Identify which cell holds the provided text, then report its [x, y] central coordinate. 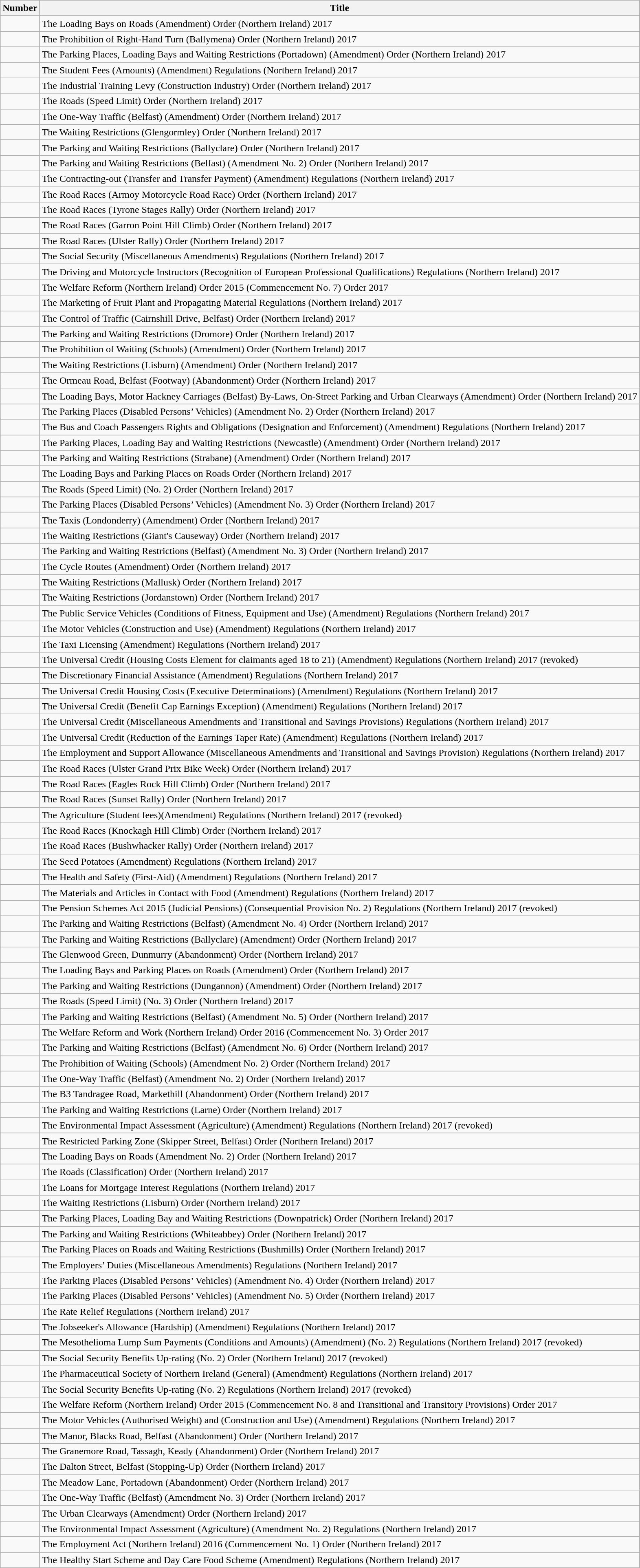
The Parking Places (Disabled Persons’ Vehicles) (Amendment No. 2) Order (Northern Ireland) 2017 [340, 411]
The Pharmaceutical Society of Northern Ireland (General) (Amendment) Regulations (Northern Ireland) 2017 [340, 1374]
The Granemore Road, Tassagh, Keady (Abandonment) Order (Northern Ireland) 2017 [340, 1451]
The Social Security Benefits Up-rating (No. 2) Regulations (Northern Ireland) 2017 (revoked) [340, 1389]
The Motor Vehicles (Construction and Use) (Amendment) Regulations (Northern Ireland) 2017 [340, 629]
Title [340, 8]
The Road Races (Tyrone Stages Rally) Order (Northern Ireland) 2017 [340, 210]
The Pension Schemes Act 2015 (Judicial Pensions) (Consequential Provision No. 2) Regulations (Northern Ireland) 2017 (revoked) [340, 908]
The Loans for Mortgage Interest Regulations (Northern Ireland) 2017 [340, 1188]
The Loading Bays and Parking Places on Roads (Amendment) Order (Northern Ireland) 2017 [340, 970]
The Road Races (Armoy Motorcycle Road Race) Order (Northern Ireland) 2017 [340, 194]
The Road Races (Sunset Rally) Order (Northern Ireland) 2017 [340, 799]
The Healthy Start Scheme and Day Care Food Scheme (Amendment) Regulations (Northern Ireland) 2017 [340, 1560]
The Welfare Reform (Northern Ireland) Order 2015 (Commencement No. 7) Order 2017 [340, 287]
The Employment and Support Allowance (Miscellaneous Amendments and Transitional and Savings Provision) Regulations (Northern Ireland) 2017 [340, 753]
The Parking and Waiting Restrictions (Dungannon) (Amendment) Order (Northern Ireland) 2017 [340, 986]
The Road Races (Ulster Rally) Order (Northern Ireland) 2017 [340, 241]
The Agriculture (Student fees)(Amendment) Regulations (Northern Ireland) 2017 (revoked) [340, 815]
The Parking and Waiting Restrictions (Strabane) (Amendment) Order (Northern Ireland) 2017 [340, 458]
The Parking and Waiting Restrictions (Ballyclare) (Amendment) Order (Northern Ireland) 2017 [340, 939]
The Parking and Waiting Restrictions (Belfast) (Amendment No. 3) Order (Northern Ireland) 2017 [340, 551]
The Environmental Impact Assessment (Agriculture) (Amendment) Regulations (Northern Ireland) 2017 (revoked) [340, 1125]
The Bus and Coach Passengers Rights and Obligations (Designation and Enforcement) (Amendment) Regulations (Northern Ireland) 2017 [340, 427]
The Roads (Speed Limit) (No. 3) Order (Northern Ireland) 2017 [340, 1001]
The Driving and Motorcycle Instructors (Recognition of European Professional Qualifications) Regulations (Northern Ireland) 2017 [340, 272]
The Parking and Waiting Restrictions (Belfast) (Amendment No. 6) Order (Northern Ireland) 2017 [340, 1048]
The Universal Credit (Miscellaneous Amendments and Transitional and Savings Provisions) Regulations (Northern Ireland) 2017 [340, 722]
The Road Races (Ulster Grand Prix Bike Week) Order (Northern Ireland) 2017 [340, 769]
The Parking and Waiting Restrictions (Larne) Order (Northern Ireland) 2017 [340, 1110]
The Jobseeker's Allowance (Hardship) (Amendment) Regulations (Northern Ireland) 2017 [340, 1327]
The Parking Places, Loading Bays and Waiting Restrictions (Portadown) (Amendment) Order (Northern Ireland) 2017 [340, 55]
The Mesothelioma Lump Sum Payments (Conditions and Amounts) (Amendment) (No. 2) Regulations (Northern Ireland) 2017 (revoked) [340, 1343]
The Parking and Waiting Restrictions (Belfast) (Amendment No. 5) Order (Northern Ireland) 2017 [340, 1017]
The Student Fees (Amounts) (Amendment) Regulations (Northern Ireland) 2017 [340, 70]
The Loading Bays and Parking Places on Roads Order (Northern Ireland) 2017 [340, 474]
The One-Way Traffic (Belfast) (Amendment No. 3) Order (Northern Ireland) 2017 [340, 1498]
The Cycle Routes (Amendment) Order (Northern Ireland) 2017 [340, 567]
The Waiting Restrictions (Mallusk) Order (Northern Ireland) 2017 [340, 582]
The Control of Traffic (Cairnshill Drive, Belfast) Order (Northern Ireland) 2017 [340, 318]
The Restricted Parking Zone (Skipper Street, Belfast) Order (Northern Ireland) 2017 [340, 1141]
The Employers’ Duties (Miscellaneous Amendments) Regulations (Northern Ireland) 2017 [340, 1265]
The Road Races (Garron Point Hill Climb) Order (Northern Ireland) 2017 [340, 225]
The Roads (Speed Limit) Order (Northern Ireland) 2017 [340, 101]
The Meadow Lane, Portadown (Abandonment) Order (Northern Ireland) 2017 [340, 1482]
The Loading Bays, Motor Hackney Carriages (Belfast) By-Laws, On-Street Parking and Urban Clearways (Amendment) Order (Northern Ireland) 2017 [340, 396]
The One-Way Traffic (Belfast) (Amendment No. 2) Order (Northern Ireland) 2017 [340, 1079]
The Universal Credit (Housing Costs Element for claimants aged 18 to 21) (Amendment) Regulations (Northern Ireland) 2017 (revoked) [340, 660]
The Road Races (Knockagh Hill Climb) Order (Northern Ireland) 2017 [340, 830]
The Manor, Blacks Road, Belfast (Abandonment) Order (Northern Ireland) 2017 [340, 1435]
The Roads (Speed Limit) (No. 2) Order (Northern Ireland) 2017 [340, 489]
The Motor Vehicles (Authorised Weight) and (Construction and Use) (Amendment) Regulations (Northern Ireland) 2017 [340, 1420]
The Public Service Vehicles (Conditions of Fitness, Equipment and Use) (Amendment) Regulations (Northern Ireland) 2017 [340, 613]
The Marketing of Fruit Plant and Propagating Material Regulations (Northern Ireland) 2017 [340, 303]
The Parking Places on Roads and Waiting Restrictions (Bushmills) Order (Northern Ireland) 2017 [340, 1250]
The Waiting Restrictions (Jordanstown) Order (Northern Ireland) 2017 [340, 598]
The Parking Places (Disabled Persons’ Vehicles) (Amendment No. 3) Order (Northern Ireland) 2017 [340, 505]
The Road Races (Bushwhacker Rally) Order (Northern Ireland) 2017 [340, 846]
The Taxis (Londonderry) (Amendment) Order (Northern Ireland) 2017 [340, 520]
The Taxi Licensing (Amendment) Regulations (Northern Ireland) 2017 [340, 644]
The Loading Bays on Roads (Amendment No. 2) Order (Northern Ireland) 2017 [340, 1156]
The Road Races (Eagles Rock Hill Climb) Order (Northern Ireland) 2017 [340, 784]
The Social Security Benefits Up-rating (No. 2) Order (Northern Ireland) 2017 (revoked) [340, 1358]
The Parking and Waiting Restrictions (Belfast) (Amendment No. 4) Order (Northern Ireland) 2017 [340, 923]
The Dalton Street, Belfast (Stopping-Up) Order (Northern Ireland) 2017 [340, 1467]
The Parking Places, Loading Bay and Waiting Restrictions (Newcastle) (Amendment) Order (Northern Ireland) 2017 [340, 442]
The Health and Safety (First-Aid) (Amendment) Regulations (Northern Ireland) 2017 [340, 877]
The Materials and Articles in Contact with Food (Amendment) Regulations (Northern Ireland) 2017 [340, 892]
The Welfare Reform (Northern Ireland) Order 2015 (Commencement No. 8 and Transitional and Transitory Provisions) Order 2017 [340, 1405]
The Parking Places (Disabled Persons’ Vehicles) (Amendment No. 4) Order (Northern Ireland) 2017 [340, 1281]
The Universal Credit (Benefit Cap Earnings Exception) (Amendment) Regulations (Northern Ireland) 2017 [340, 707]
The One-Way Traffic (Belfast) (Amendment) Order (Northern Ireland) 2017 [340, 117]
The Parking and Waiting Restrictions (Ballyclare) Order (Northern Ireland) 2017 [340, 148]
The Prohibition of Waiting (Schools) (Amendment No. 2) Order (Northern Ireland) 2017 [340, 1063]
The Waiting Restrictions (Lisburn) Order (Northern Ireland) 2017 [340, 1203]
The Parking Places, Loading Bay and Waiting Restrictions (Downpatrick) Order (Northern Ireland) 2017 [340, 1219]
The Environmental Impact Assessment (Agriculture) (Amendment No. 2) Regulations (Northern Ireland) 2017 [340, 1529]
The Roads (Classification) Order (Northern Ireland) 2017 [340, 1172]
The Parking and Waiting Restrictions (Dromore) Order (Northern Ireland) 2017 [340, 334]
The Industrial Training Levy (Construction Industry) Order (Northern Ireland) 2017 [340, 86]
The Ormeau Road, Belfast (Footway) (Abandonment) Order (Northern Ireland) 2017 [340, 380]
The Universal Credit Housing Costs (Executive Determinations) (Amendment) Regulations (Northern Ireland) 2017 [340, 691]
The Waiting Restrictions (Glengormley) Order (Northern Ireland) 2017 [340, 132]
The Prohibition of Right-Hand Turn (Ballymena) Order (Northern Ireland) 2017 [340, 39]
The Parking and Waiting Restrictions (Whiteabbey) Order (Northern Ireland) 2017 [340, 1234]
The Contracting-out (Transfer and Transfer Payment) (Amendment) Regulations (Northern Ireland) 2017 [340, 179]
The Welfare Reform and Work (Northern Ireland) Order 2016 (Commencement No. 3) Order 2017 [340, 1032]
The Glenwood Green, Dunmurry (Abandonment) Order (Northern Ireland) 2017 [340, 955]
The B3 Tandragee Road, Markethill (Abandonment) Order (Northern Ireland) 2017 [340, 1094]
The Rate Relief Regulations (Northern Ireland) 2017 [340, 1312]
The Urban Clearways (Amendment) Order (Northern Ireland) 2017 [340, 1513]
The Seed Potatoes (Amendment) Regulations (Northern Ireland) 2017 [340, 861]
The Parking and Waiting Restrictions (Belfast) (Amendment No. 2) Order (Northern Ireland) 2017 [340, 163]
The Employment Act (Northern Ireland) 2016 (Commencement No. 1) Order (Northern Ireland) 2017 [340, 1544]
The Discretionary Financial Assistance (Amendment) Regulations (Northern Ireland) 2017 [340, 675]
The Prohibition of Waiting (Schools) (Amendment) Order (Northern Ireland) 2017 [340, 349]
The Loading Bays on Roads (Amendment) Order (Northern Ireland) 2017 [340, 24]
Number [20, 8]
The Universal Credit (Reduction of the Earnings Taper Rate) (Amendment) Regulations (Northern Ireland) 2017 [340, 738]
The Social Security (Miscellaneous Amendments) Regulations (Northern Ireland) 2017 [340, 256]
The Parking Places (Disabled Persons’ Vehicles) (Amendment No. 5) Order (Northern Ireland) 2017 [340, 1296]
The Waiting Restrictions (Giant's Causeway) Order (Northern Ireland) 2017 [340, 536]
The Waiting Restrictions (Lisburn) (Amendment) Order (Northern Ireland) 2017 [340, 365]
